Detect which cell encompasses the target text, then output its (X, Y) center coordinate. 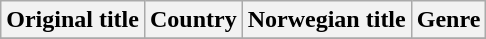
Norwegian title (326, 20)
Original title (73, 20)
Country (193, 20)
Genre (448, 20)
